Locate the cell with the specified text and output its [x, y] center coordinate. 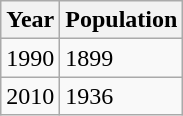
1936 [122, 96]
1899 [122, 58]
2010 [30, 96]
Year [30, 20]
1990 [30, 58]
Population [122, 20]
